Pinpoint the cell where the given text exists, returning its [X, Y] midpoint coordinate. 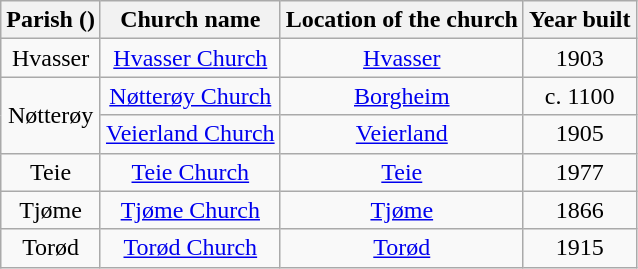
Veierland [402, 134]
Nøtterøy [51, 115]
1977 [580, 172]
1905 [580, 134]
Church name [190, 20]
1915 [580, 248]
c. 1100 [580, 96]
Veierland Church [190, 134]
Hvasser Church [190, 58]
Nøtterøy Church [190, 96]
Tjøme Church [190, 210]
Borgheim [402, 96]
Parish () [51, 20]
Torød Church [190, 248]
1866 [580, 210]
1903 [580, 58]
Teie Church [190, 172]
Year built [580, 20]
Location of the church [402, 20]
